Provide the (x, y) coordinate of the cell's center where the given text is located.  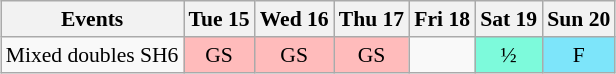
Events (92, 19)
Wed 16 (294, 19)
½ (508, 54)
Tue 15 (220, 19)
Mixed doubles SH6 (92, 54)
Thu 17 (372, 19)
Sun 20 (578, 19)
Fri 18 (442, 19)
Sat 19 (508, 19)
F (578, 54)
